Extract the (x, y) coordinate from the center of the cell holding the provided text.  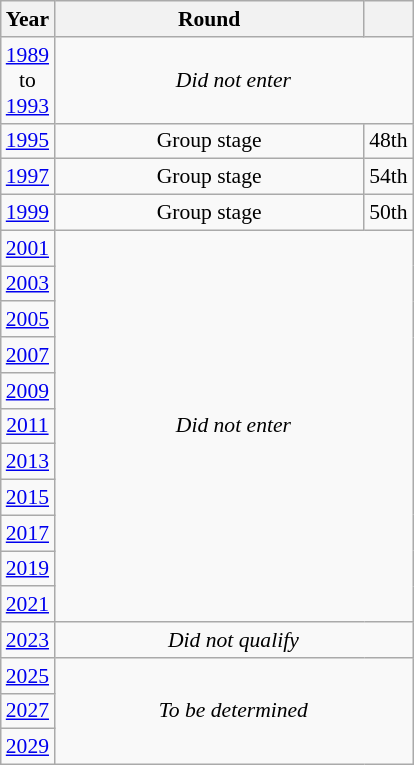
2017 (28, 533)
2027 (28, 711)
2015 (28, 498)
1995 (28, 141)
2001 (28, 248)
2019 (28, 569)
48th (388, 141)
2013 (28, 462)
Did not qualify (234, 640)
1989to1993 (28, 80)
2003 (28, 284)
2005 (28, 320)
To be determined (234, 712)
2029 (28, 747)
54th (388, 177)
1997 (28, 177)
2025 (28, 676)
2011 (28, 426)
2023 (28, 640)
Year (28, 19)
1999 (28, 213)
2007 (28, 355)
50th (388, 213)
Round (209, 19)
2009 (28, 391)
2021 (28, 605)
